Output the (X, Y) coordinate of the center of the cell containing the given text.  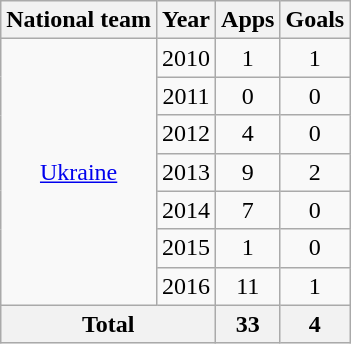
2011 (186, 96)
2012 (186, 134)
Total (108, 324)
2013 (186, 172)
Apps (248, 20)
7 (248, 210)
Goals (315, 20)
Year (186, 20)
2010 (186, 58)
2015 (186, 248)
33 (248, 324)
11 (248, 286)
9 (248, 172)
Ukraine (79, 172)
2014 (186, 210)
2016 (186, 286)
2 (315, 172)
National team (79, 20)
